Pinpoint the cell where the given text exists, returning its (X, Y) midpoint coordinate. 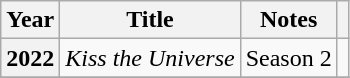
Title (150, 20)
Notes (288, 20)
Kiss the Universe (150, 58)
Season 2 (288, 58)
Year (30, 20)
2022 (30, 58)
